Return (X, Y) of the center of cell containing provided text 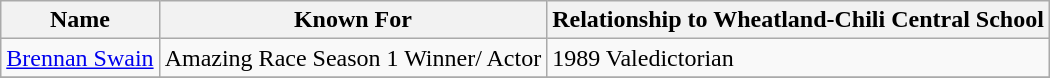
Name (80, 20)
1989 Valedictorian (798, 58)
Known For (353, 20)
Brennan Swain (80, 58)
Amazing Race Season 1 Winner/ Actor (353, 58)
Relationship to Wheatland-Chili Central School (798, 20)
